Scan for the cell matching the given text and deliver its [x, y] coordinate at center. 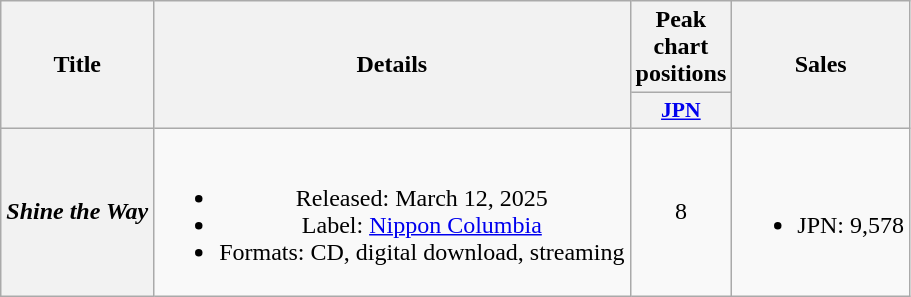
JPN: 9,578 [821, 212]
Details [392, 65]
Released: March 12, 2025Label: Nippon ColumbiaFormats: CD, digital download, streaming [392, 212]
Peak chart positions [681, 47]
Sales [821, 65]
8 [681, 212]
JPN [681, 111]
Title [78, 65]
Shine the Way [78, 212]
